Detect which cell encompasses the target text, then output its [x, y] center coordinate. 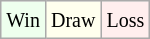
Win [24, 20]
Loss [126, 20]
Draw [72, 20]
